Extract the [X, Y] coordinate from the center of the cell holding the provided text.  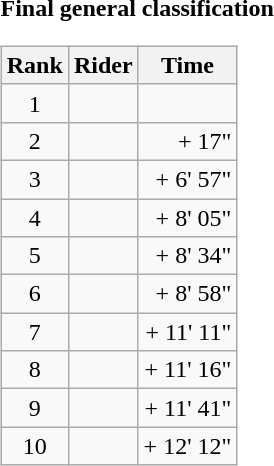
2 [34, 141]
6 [34, 294]
Rider [103, 65]
+ 11' 41" [188, 408]
+ 12' 12" [188, 446]
3 [34, 179]
7 [34, 332]
10 [34, 446]
Time [188, 65]
+ 8' 05" [188, 217]
5 [34, 256]
+ 8' 34" [188, 256]
+ 11' 11" [188, 332]
4 [34, 217]
Rank [34, 65]
+ 6' 57" [188, 179]
8 [34, 370]
+ 11' 16" [188, 370]
+ 8' 58" [188, 294]
1 [34, 103]
9 [34, 408]
+ 17" [188, 141]
